Return the [x, y] coordinate for the center point of the cell that contains the specified text.  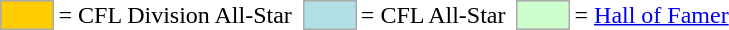
= CFL Division All-Star [175, 15]
= CFL All-Star [433, 15]
